Search for the cell housing the specified text and yield its (X, Y) center coordinate. 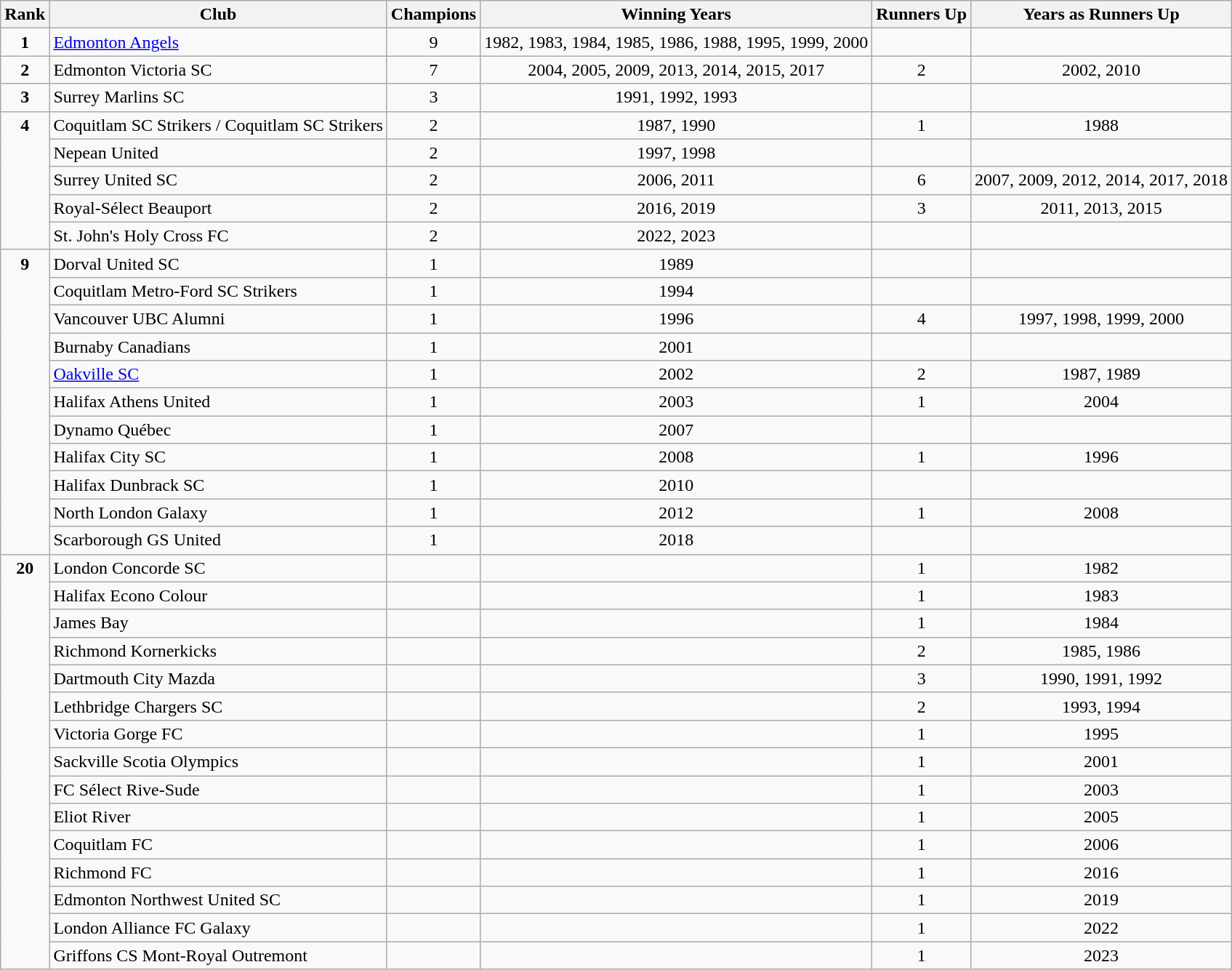
Surrey Marlins SC (218, 97)
Lethbridge Chargers SC (218, 706)
Victoria Gorge FC (218, 734)
Royal-Sélect Beauport (218, 208)
1993, 1994 (1102, 706)
2004, 2005, 2009, 2013, 2014, 2015, 2017 (676, 70)
1994 (676, 291)
Halifax Dunbrack SC (218, 485)
FC Sélect Rive-Sude (218, 789)
Halifax City SC (218, 457)
2005 (1102, 817)
Halifax Econo Colour (218, 596)
Richmond Kornerkicks (218, 651)
2002, 2010 (1102, 70)
Dynamo Québec (218, 430)
Rank (25, 15)
20 (25, 762)
2019 (1102, 900)
Surrey United SC (218, 180)
Vancouver UBC Alumni (218, 318)
Edmonton Northwest United SC (218, 900)
James Bay (218, 623)
2016, 2019 (676, 208)
Club (218, 15)
1990, 1991, 1992 (1102, 678)
1988 (1102, 125)
Coquitlam SC Strikers / Coquitlam SC Strikers (218, 125)
Griffons CS Mont-Royal Outremont (218, 955)
Sackville Scotia Olympics (218, 761)
2004 (1102, 402)
1983 (1102, 596)
2007 (676, 430)
1982 (1102, 568)
2023 (1102, 955)
Champions (433, 15)
2012 (676, 513)
Dorval United SC (218, 263)
2010 (676, 485)
London Concorde SC (218, 568)
1989 (676, 263)
Edmonton Victoria SC (218, 70)
2006, 2011 (676, 180)
2022 (1102, 928)
Scarborough GS United (218, 540)
6 (922, 180)
Coquitlam Metro-Ford SC Strikers (218, 291)
7 (433, 70)
Runners Up (922, 15)
2007, 2009, 2012, 2014, 2017, 2018 (1102, 180)
London Alliance FC Galaxy (218, 928)
Richmond FC (218, 873)
1997, 1998, 1999, 2000 (1102, 318)
2016 (1102, 873)
Winning Years (676, 15)
Nepean United (218, 153)
1982, 1983, 1984, 1985, 1986, 1988, 1995, 1999, 2000 (676, 42)
St. John's Holy Cross FC (218, 236)
Oakville SC (218, 374)
2018 (676, 540)
1997, 1998 (676, 153)
1995 (1102, 734)
1984 (1102, 623)
2011, 2013, 2015 (1102, 208)
1987, 1990 (676, 125)
1991, 1992, 1993 (676, 97)
Burnaby Canadians (218, 347)
2006 (1102, 845)
Years as Runners Up (1102, 15)
Eliot River (218, 817)
Dartmouth City Mazda (218, 678)
1987, 1989 (1102, 374)
North London Galaxy (218, 513)
1985, 1986 (1102, 651)
2002 (676, 374)
Halifax Athens United (218, 402)
Edmonton Angels (218, 42)
Coquitlam FC (218, 845)
2022, 2023 (676, 236)
